Provide the [X, Y] coordinate of the cell's center where the given text is located.  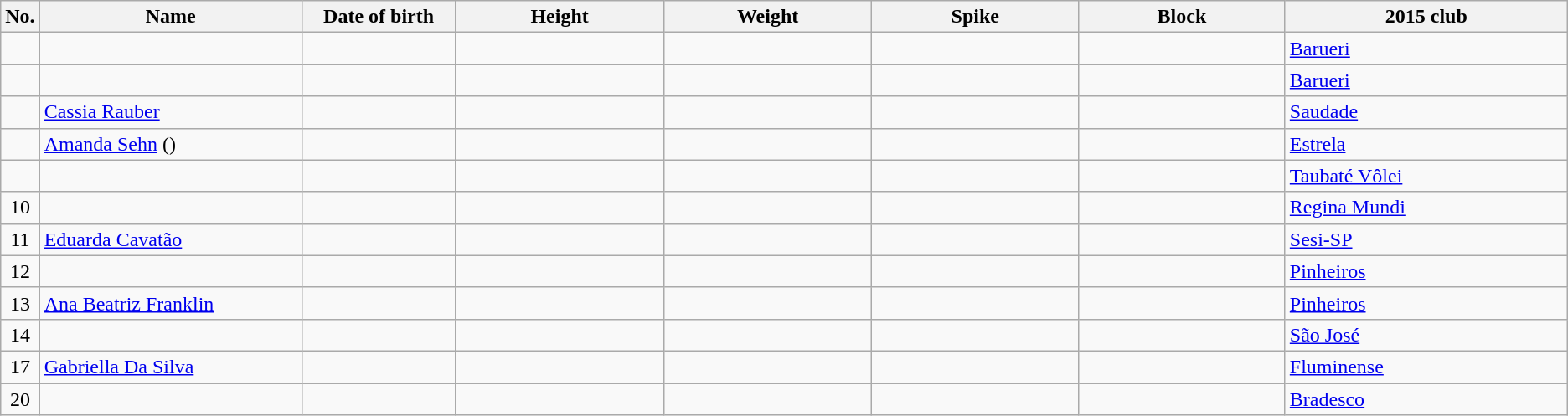
14 [20, 335]
Date of birth [379, 17]
Bradesco [1426, 399]
No. [20, 17]
Saudade [1426, 112]
Amanda Sehn () [171, 144]
Gabriella Da Silva [171, 367]
Fluminense [1426, 367]
Regina Mundi [1426, 208]
Sesi-SP [1426, 239]
Cassia Rauber [171, 112]
Name [171, 17]
12 [20, 271]
Ana Beatriz Franklin [171, 303]
São José [1426, 335]
Taubaté Vôlei [1426, 176]
20 [20, 399]
17 [20, 367]
2015 club [1426, 17]
Spike [975, 17]
13 [20, 303]
Estrela [1426, 144]
11 [20, 239]
Block [1183, 17]
Eduarda Cavatão [171, 239]
10 [20, 208]
Height [560, 17]
Weight [767, 17]
